For the text-containing cell, return its midpoint in [X, Y] coordinate format. 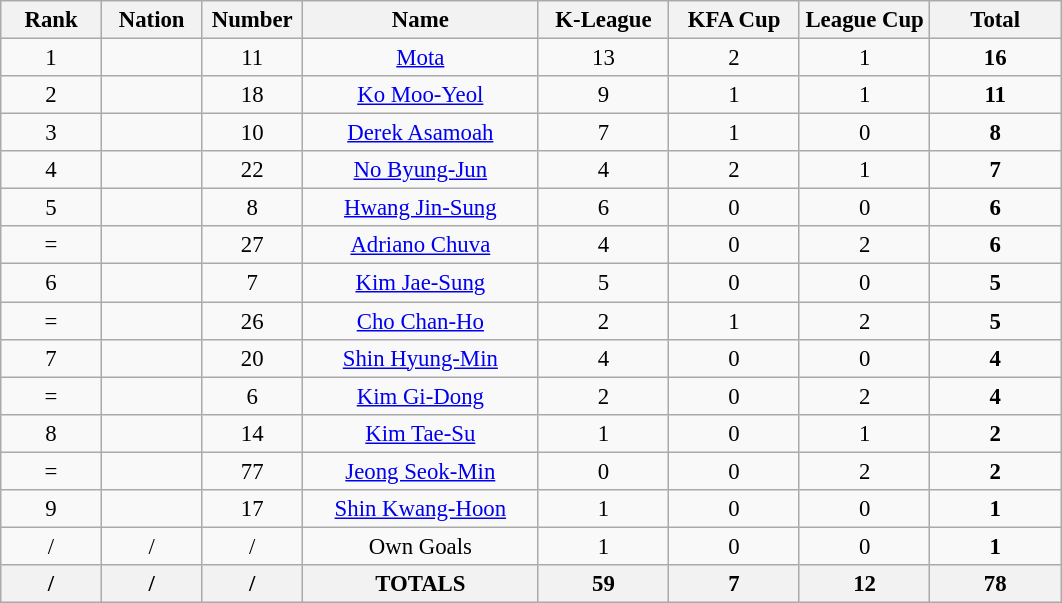
Number [252, 20]
Rank [52, 20]
27 [252, 245]
59 [604, 584]
13 [604, 58]
Nation [152, 20]
Derek Asamoah [421, 133]
Shin Kwang-Hoon [421, 509]
18 [252, 95]
Own Goals [421, 546]
12 [864, 584]
K-League [604, 20]
3 [52, 133]
17 [252, 509]
No Byung-Jun [421, 170]
Adriano Chuva [421, 245]
TOTALS [421, 584]
Jeong Seok-Min [421, 471]
Shin Hyung-Min [421, 358]
26 [252, 321]
10 [252, 133]
77 [252, 471]
Name [421, 20]
20 [252, 358]
Kim Gi-Dong [421, 396]
16 [996, 58]
Hwang Jin-Sung [421, 208]
Kim Tae-Su [421, 433]
League Cup [864, 20]
22 [252, 170]
Ko Moo-Yeol [421, 95]
Kim Jae-Sung [421, 283]
78 [996, 584]
Total [996, 20]
Cho Chan-Ho [421, 321]
Mota [421, 58]
14 [252, 433]
KFA Cup [734, 20]
